Search for the cell housing the specified text and yield its (x, y) center coordinate. 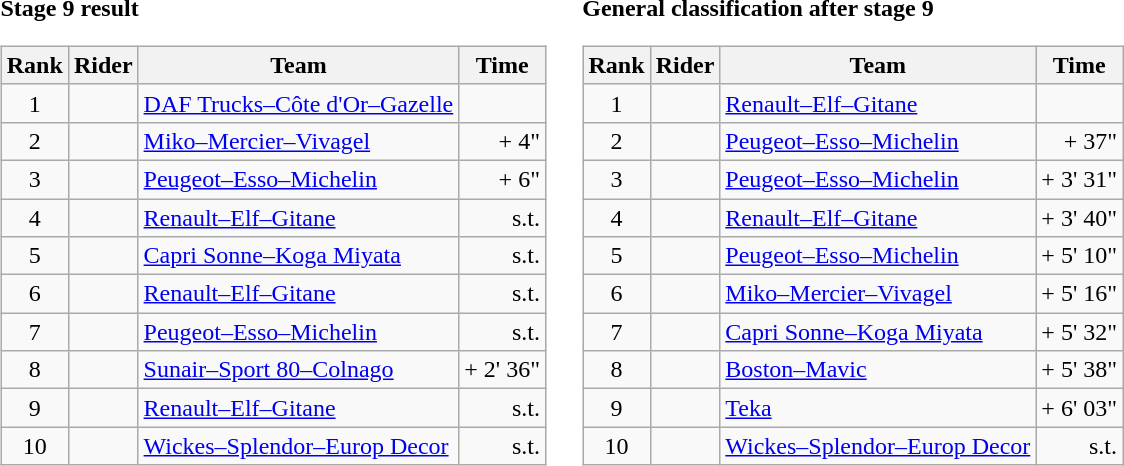
+ 5' 10" (1080, 256)
+ 5' 16" (1080, 294)
DAF Trucks–Côte d'Or–Gazelle (298, 103)
Sunair–Sport 80–Colnago (298, 370)
+ 37" (1080, 141)
+ 2' 36" (502, 370)
+ 5' 32" (1080, 332)
+ 4" (502, 141)
Boston–Mavic (878, 370)
+ 5' 38" (1080, 370)
+ 6' 03" (1080, 408)
Teka (878, 408)
+ 6" (502, 179)
+ 3' 40" (1080, 217)
+ 3' 31" (1080, 179)
